For the text-containing cell, return its midpoint in [X, Y] coordinate format. 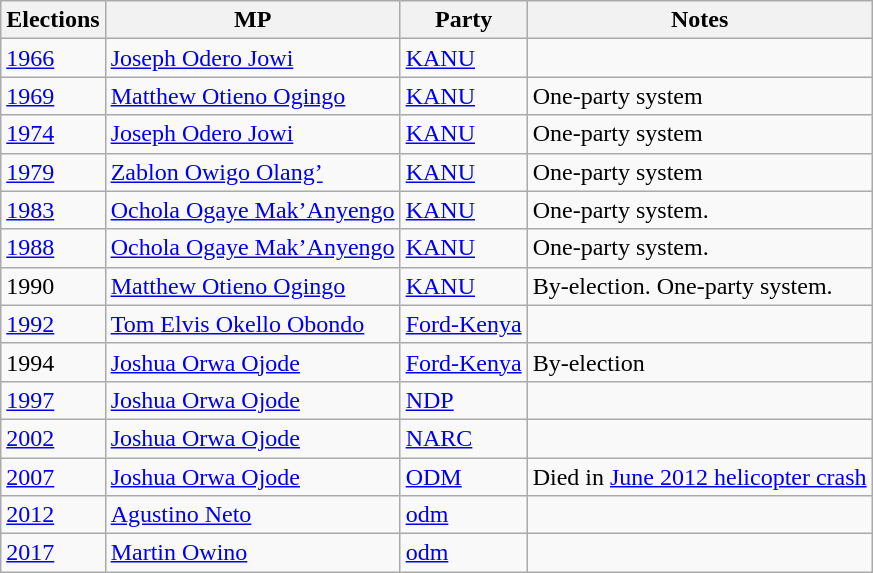
2002 [53, 438]
Party [464, 20]
ODM [464, 477]
Agustino Neto [252, 515]
By-election [700, 362]
1994 [53, 362]
By-election. One-party system. [700, 286]
1983 [53, 210]
Martin Owino [252, 553]
1990 [53, 286]
NARC [464, 438]
1979 [53, 172]
Zablon Owigo Olang’ [252, 172]
2017 [53, 553]
Died in June 2012 helicopter crash [700, 477]
1992 [53, 324]
2012 [53, 515]
Elections [53, 20]
2007 [53, 477]
Notes [700, 20]
MP [252, 20]
1997 [53, 400]
1966 [53, 58]
1969 [53, 96]
NDP [464, 400]
1974 [53, 134]
1988 [53, 248]
Tom Elvis Okello Obondo [252, 324]
